Capture the cell that displays the provided text and extract its [X, Y] central coordinate. 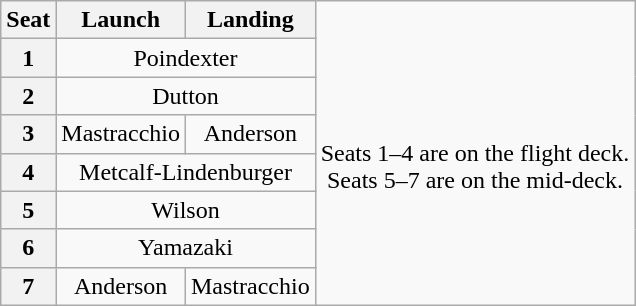
Launch [121, 20]
Landing [250, 20]
3 [28, 134]
7 [28, 286]
Seats 1–4 are on the flight deck.Seats 5–7 are on the mid-deck. [475, 153]
4 [28, 172]
1 [28, 58]
Yamazaki [186, 248]
Wilson [186, 210]
6 [28, 248]
2 [28, 96]
5 [28, 210]
Dutton [186, 96]
Poindexter [186, 58]
Seat [28, 20]
Metcalf-Lindenburger [186, 172]
